Identify which cell holds the provided text, then report its (X, Y) central coordinate. 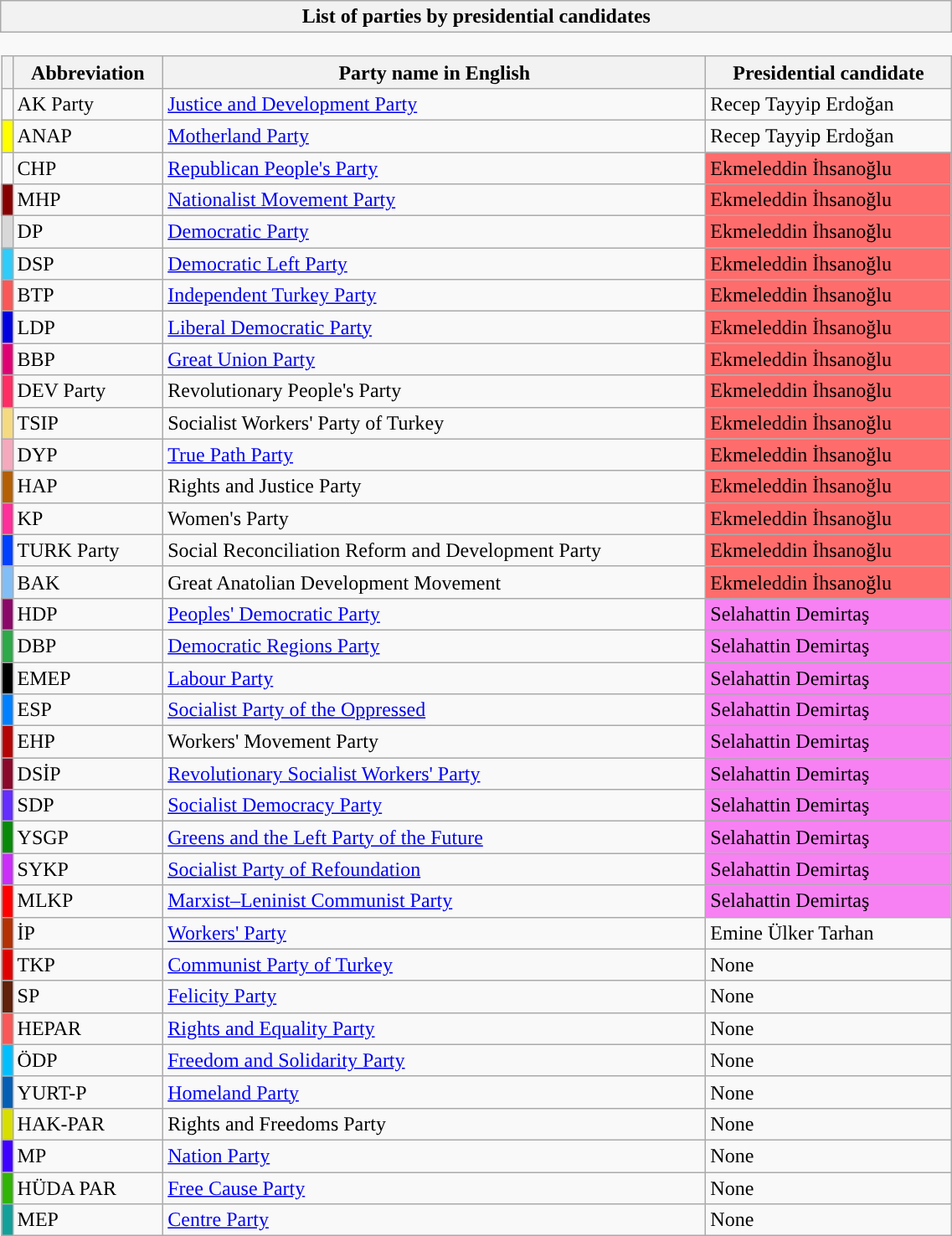
Revolutionary Socialist Workers' Party (435, 774)
Great Anatolian Development Movement (435, 582)
YSGP (88, 837)
Great Union Party (435, 359)
TSIP (88, 423)
AK Party (88, 104)
Socialist Party of the Oppressed (435, 710)
Republican People's Party (435, 168)
BBP (88, 359)
Liberal Democratic Party (435, 327)
Workers' Movement Party (435, 742)
Revolutionary People's Party (435, 391)
Freedom and Solidarity Party (435, 1060)
SDP (88, 806)
Rights and Equality Party (435, 1028)
Homeland Party (435, 1092)
Socialist Democracy Party (435, 806)
Social Reconciliation Reform and Development Party (435, 550)
MHP (88, 200)
Labour Party (435, 677)
KP (88, 518)
Socialist Workers' Party of Turkey (435, 423)
ESP (88, 710)
Rights and Freedoms Party (435, 1124)
Emine Ülker Tarhan (829, 933)
Peoples' Democratic Party (435, 614)
SYKP (88, 869)
Workers' Party (435, 933)
BTP (88, 296)
Communist Party of Turkey (435, 965)
EMEP (88, 677)
Women's Party (435, 518)
MP (88, 1156)
DEV Party (88, 391)
BAK (88, 582)
MEP (88, 1220)
MLKP (88, 901)
List of parties by presidential candidates (476, 17)
TURK Party (88, 550)
ÖDP (88, 1060)
Independent Turkey Party (435, 296)
DSP (88, 264)
Democratic Regions Party (435, 646)
ANAP (88, 136)
Justice and Development Party (435, 104)
Nation Party (435, 1156)
HEPAR (88, 1028)
DYP (88, 455)
Free Cause Party (435, 1188)
Rights and Justice Party (435, 487)
Democratic Left Party (435, 264)
Abbreviation (88, 72)
True Path Party (435, 455)
Democratic Party (435, 232)
DBP (88, 646)
HÜDA PAR (88, 1188)
İP (88, 933)
Presidential candidate (829, 72)
LDP (88, 327)
YURT-P (88, 1092)
CHP (88, 168)
HAP (88, 487)
DSİP (88, 774)
Party name in English (435, 72)
Socialist Party of Refoundation (435, 869)
TKP (88, 965)
Greens and the Left Party of the Future (435, 837)
Marxist–Leninist Communist Party (435, 901)
SP (88, 997)
HDP (88, 614)
DP (88, 232)
EHP (88, 742)
Nationalist Movement Party (435, 200)
Motherland Party (435, 136)
HAK-PAR (88, 1124)
Felicity Party (435, 997)
Centre Party (435, 1220)
